Capture the cell that displays the provided text and extract its [x, y] central coordinate. 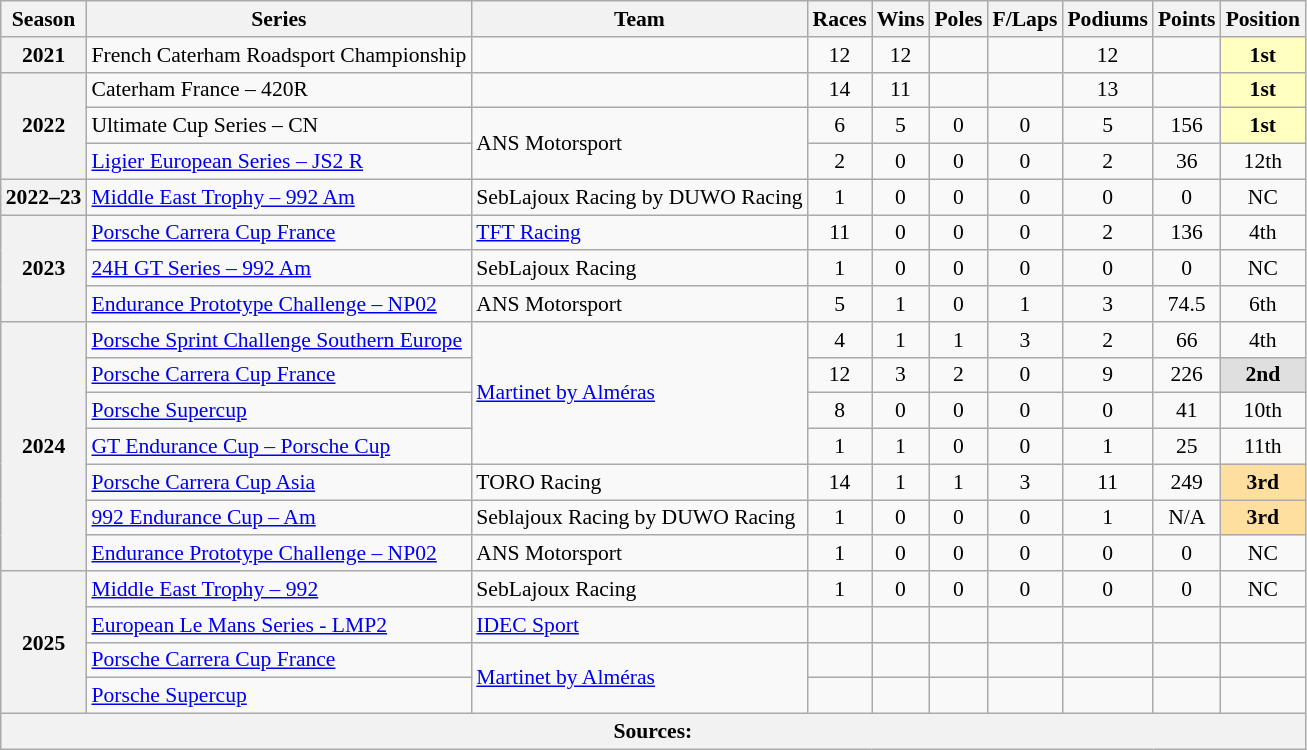
2021 [44, 55]
French Caterham Roadsport Championship [278, 55]
GT Endurance Cup – Porsche Cup [278, 447]
Series [278, 19]
8 [840, 411]
European Le Mans Series - LMP2 [278, 625]
156 [1187, 126]
2nd [1263, 375]
2025 [44, 642]
Position [1263, 19]
TFT Racing [639, 233]
992 Endurance Cup – Am [278, 518]
226 [1187, 375]
13 [1108, 90]
Poles [958, 19]
6 [840, 126]
Races [840, 19]
Season [44, 19]
Porsche Sprint Challenge Southern Europe [278, 340]
Points [1187, 19]
Ultimate Cup Series – CN [278, 126]
9 [1108, 375]
Porsche Carrera Cup Asia [278, 482]
2023 [44, 268]
2024 [44, 446]
74.5 [1187, 304]
66 [1187, 340]
SebLajoux Racing by DUWO Racing [639, 197]
Ligier European Series – JS2 R [278, 162]
36 [1187, 162]
N/A [1187, 518]
2022–23 [44, 197]
Seblajoux Racing by DUWO Racing [639, 518]
136 [1187, 233]
24H GT Series – 992 Am [278, 269]
TORO Racing [639, 482]
6th [1263, 304]
F/Laps [1024, 19]
Podiums [1108, 19]
2022 [44, 126]
10th [1263, 411]
25 [1187, 447]
41 [1187, 411]
Middle East Trophy – 992 [278, 589]
11th [1263, 447]
4 [840, 340]
Team [639, 19]
Middle East Trophy – 992 Am [278, 197]
249 [1187, 482]
Caterham France – 420R [278, 90]
Wins [901, 19]
12th [1263, 162]
IDEC Sport [639, 625]
Sources: [653, 732]
